Identify which cell holds the provided text, then report its (X, Y) central coordinate. 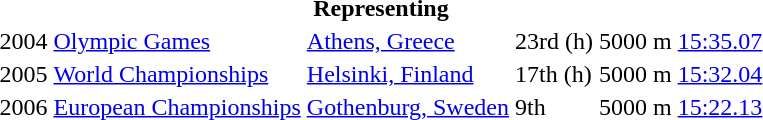
17th (h) (554, 74)
Olympic Games (177, 41)
23rd (h) (554, 41)
World Championships (177, 74)
Athens, Greece (408, 41)
Helsinki, Finland (408, 74)
